Search for the cell housing the specified text and yield its [x, y] center coordinate. 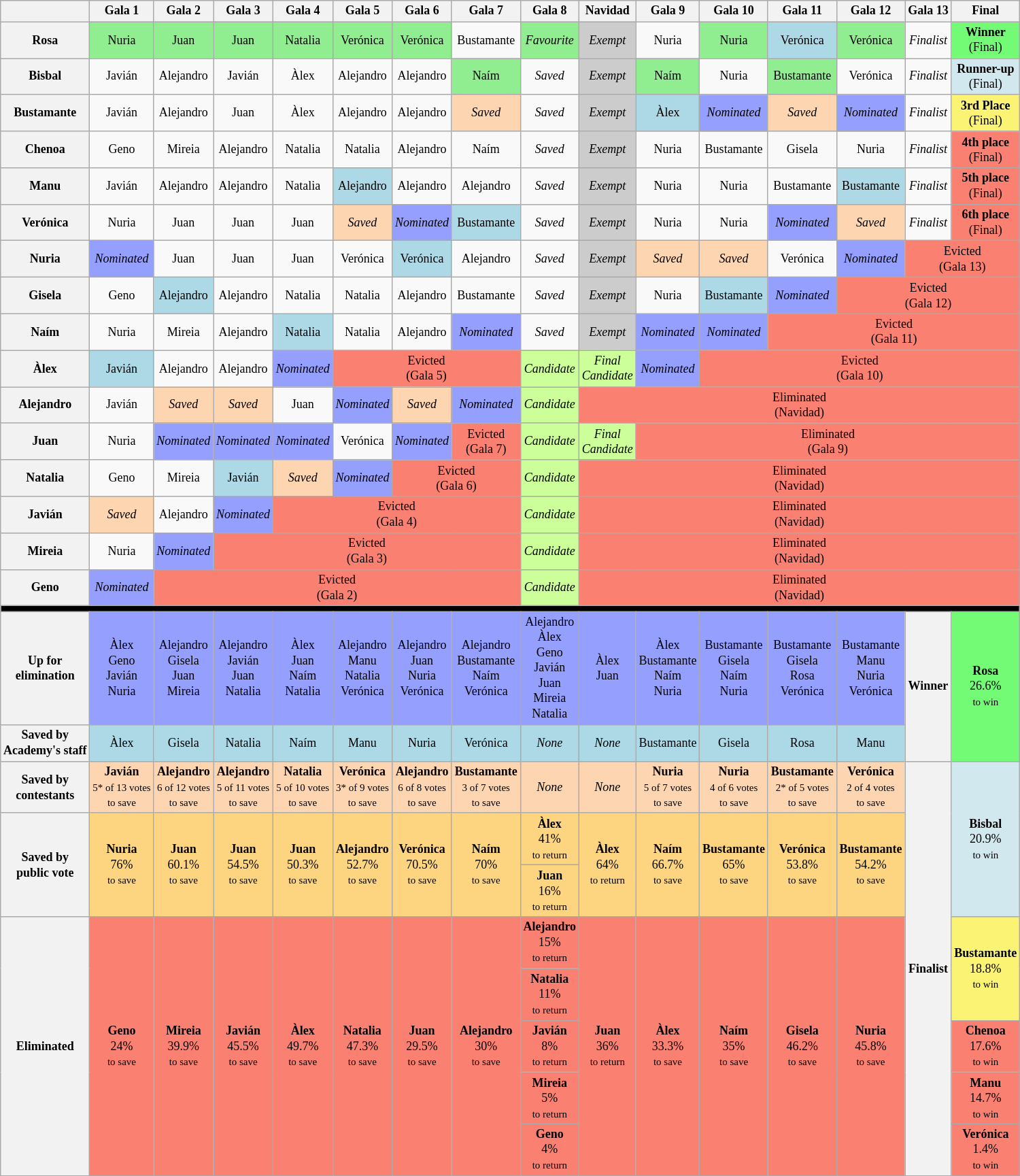
Nuria76%to save [122, 864]
ÀlexGenoJaviánNuria [122, 668]
Alejandro6 of 12 votesto save [184, 787]
Juan54.5%to save [243, 864]
Rosa26.6%to win [986, 686]
Javián45.5%to save [243, 1046]
Bisbal [45, 77]
Àlex64%to return [607, 864]
3rd Place(Final) [986, 113]
Àlex33.3%to save [668, 1046]
6th place(Final) [986, 222]
AlejandroJuanNuriaVerónica [422, 668]
Gala 3 [243, 11]
Evicted(Gala 13) [963, 259]
Eliminated(Gala 9) [828, 441]
Gala 12 [870, 11]
Natalia5 of 10 votesto save [303, 787]
Evicted(Gala 10) [860, 369]
Naím66.7%to save [668, 864]
Juan36%to return [607, 1046]
Evicted(Gala 11) [894, 332]
Favourite [549, 40]
Manu14.7%to win [986, 1098]
Gala 11 [802, 11]
Verónica53.8%to save [802, 864]
Saved bypublic vote [45, 864]
4th place(Final) [986, 150]
Alejandro5 of 11 votesto save [243, 787]
Bustamante3 of 7 votesto save [486, 787]
AlejandroGiselaJuanMireia [184, 668]
Mireia39.9%to save [184, 1046]
BustamanteGiselaRosaVerónica [802, 668]
Evicted(Gala 2) [337, 588]
Bustamante65%to save [734, 864]
Evicted(Gala 6) [456, 478]
Gala 8 [549, 11]
Nuria45.8%to save [870, 1046]
ÀlexBustamanteNaímNuria [668, 668]
Geno24%to save [122, 1046]
Verónica3* of 9 votesto save [362, 787]
Gisela46.2%to save [802, 1046]
Àlex41%to return [549, 839]
Eliminated [45, 1046]
Saved bycontestants [45, 787]
Gala 6 [422, 11]
Juan16%to return [549, 891]
BustamanteGiselaNaímNuria [734, 668]
Gala 9 [668, 11]
Winner [928, 686]
Bisbal20.9%to win [986, 839]
Gala 1 [122, 11]
AlejandroJaviánJuanNatalia [243, 668]
Nuria4 of 6 votesto save [734, 787]
Final [986, 11]
Up forelimination [45, 668]
BustamanteManuNuriaVerónica [870, 668]
5th place(Final) [986, 186]
Evicted(Gala 7) [486, 441]
AlejandroBustamanteNaímVerónica [486, 668]
Chenoa [45, 150]
Evicted(Gala 5) [426, 369]
Naím70%to save [486, 864]
Mireia5%to return [549, 1098]
Bustamante2* of 5 votesto save [802, 787]
Gala 7 [486, 11]
Àlex49.7%to save [303, 1046]
Chenoa17.6%to win [986, 1046]
Alejandro6 of 8 votesto save [422, 787]
ÀlexJuan [607, 668]
AlejandroÀlexGenoJaviánJuanMireiaNatalia [549, 668]
Alejandro30%to save [486, 1046]
Javián5* of 13 votesto save [122, 787]
Verónica70.5%to save [422, 864]
Naím35%to save [734, 1046]
AlejandroManuNataliaVerónica [362, 668]
Verónica1.4%to win [986, 1149]
Javián8%to return [549, 1046]
Juan60.1%to save [184, 864]
Gala 5 [362, 11]
Winner(Final) [986, 40]
Gala 10 [734, 11]
Alejandro52.7%to save [362, 864]
Evicted(Gala 4) [396, 515]
Navidad [607, 11]
Juan50.3%to save [303, 864]
Alejandro15%to return [549, 943]
Natalia11%to return [549, 994]
Bustamante54.2%to save [870, 864]
Geno4%to return [549, 1149]
Juan29.5%to save [422, 1046]
Verónica2 of 4 votesto save [870, 787]
Runner-up(Final) [986, 77]
Gala 13 [928, 11]
Bustamante18.8%to win [986, 969]
Nuria5 of 7 votesto save [668, 787]
Saved byAcademy's staff [45, 743]
Gala 4 [303, 11]
ÀlexJuanNaímNatalia [303, 668]
Evicted(Gala 12) [928, 296]
Evicted(Gala 3) [367, 551]
Gala 2 [184, 11]
Natalia47.3%to save [362, 1046]
